Output the [x, y] coordinate of the center of the cell containing the given text.  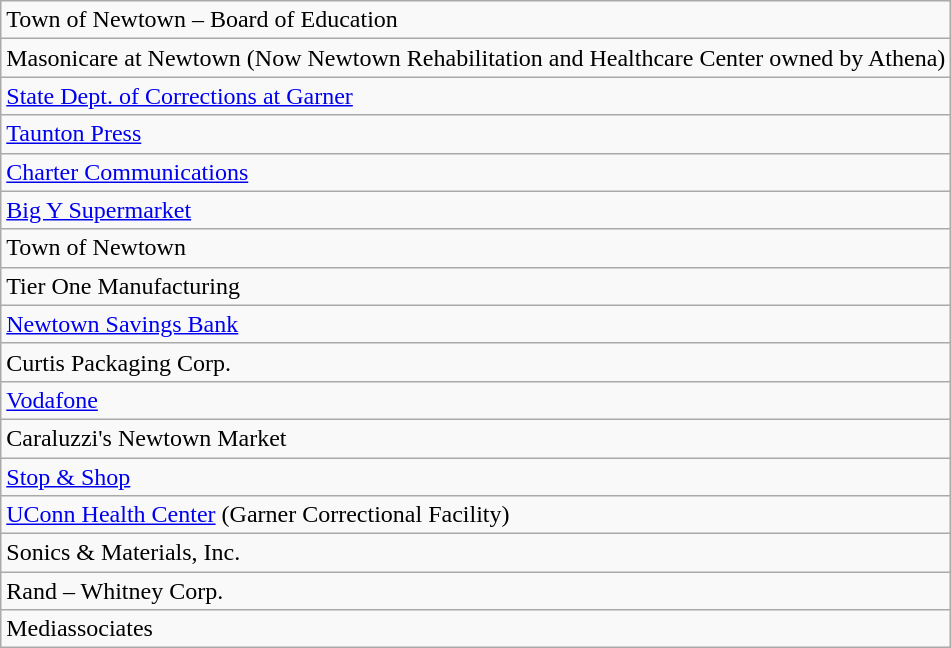
Town of Newtown – Board of Education [476, 20]
Big Y Supermarket [476, 210]
Stop & Shop [476, 477]
Taunton Press [476, 134]
Tier One Manufacturing [476, 286]
Sonics & Materials, Inc. [476, 553]
State Dept. of Corrections at Garner [476, 96]
Masonicare at Newtown (Now Newtown Rehabilitation and Healthcare Center owned by Athena) [476, 58]
Charter Communications [476, 172]
Town of Newtown [476, 248]
Mediassociates [476, 629]
Newtown Savings Bank [476, 324]
Caraluzzi's Newtown Market [476, 438]
Rand – Whitney Corp. [476, 591]
Vodafone [476, 400]
UConn Health Center (Garner Correctional Facility) [476, 515]
Curtis Packaging Corp. [476, 362]
